From the cell containing the given text, extract its center point as (x, y) coordinate. 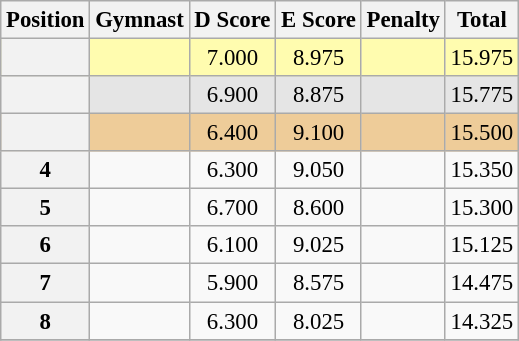
5 (46, 208)
15.125 (482, 245)
15.975 (482, 58)
8 (46, 321)
8.575 (318, 283)
Penalty (403, 20)
7.000 (232, 58)
8.875 (318, 95)
9.025 (318, 245)
9.100 (318, 133)
15.500 (482, 133)
15.775 (482, 95)
Position (46, 20)
14.475 (482, 283)
E Score (318, 20)
Total (482, 20)
6.700 (232, 208)
9.050 (318, 170)
6.900 (232, 95)
5.900 (232, 283)
14.325 (482, 321)
7 (46, 283)
4 (46, 170)
Gymnast (140, 20)
8.975 (318, 58)
15.350 (482, 170)
6.100 (232, 245)
8.600 (318, 208)
8.025 (318, 321)
6 (46, 245)
D Score (232, 20)
6.400 (232, 133)
15.300 (482, 208)
